Capture the cell that displays the provided text and extract its (X, Y) central coordinate. 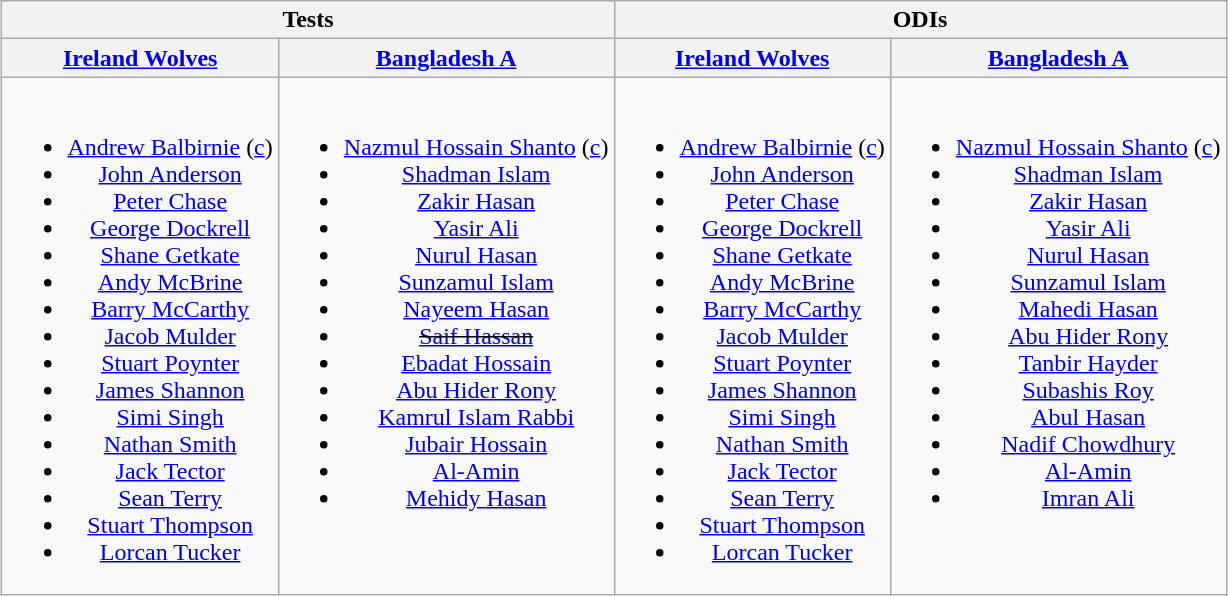
ODIs (920, 20)
Tests (308, 20)
